Extract the (X, Y) coordinate from the center of the cell holding the provided text.  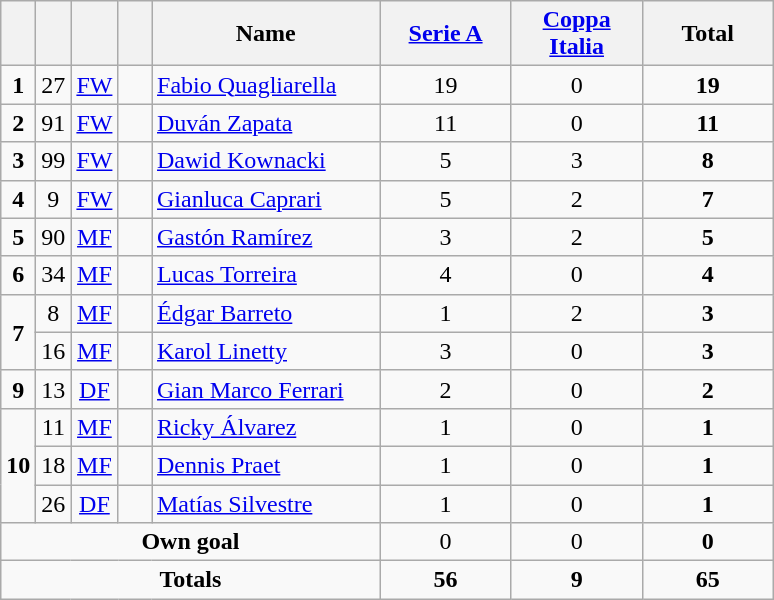
Lucas Torreira (266, 275)
Gastón Ramírez (266, 237)
Totals (190, 580)
65 (708, 580)
91 (54, 123)
90 (54, 237)
Dennis Praet (266, 465)
Ricky Álvarez (266, 427)
Matías Silvestre (266, 503)
Fabio Quagliarella (266, 85)
Name (266, 34)
Gianluca Caprari (266, 199)
13 (54, 389)
18 (54, 465)
16 (54, 351)
Duván Zapata (266, 123)
26 (54, 503)
Gian Marco Ferrari (266, 389)
Serie A (446, 34)
56 (446, 580)
99 (54, 161)
27 (54, 85)
Coppa Italia (576, 34)
34 (54, 275)
Own goal (190, 542)
10 (18, 465)
Karol Linetty (266, 351)
6 (18, 275)
Édgar Barreto (266, 313)
Dawid Kownacki (266, 161)
Total (708, 34)
